Pinpoint the cell where the given text exists, returning its (X, Y) midpoint coordinate. 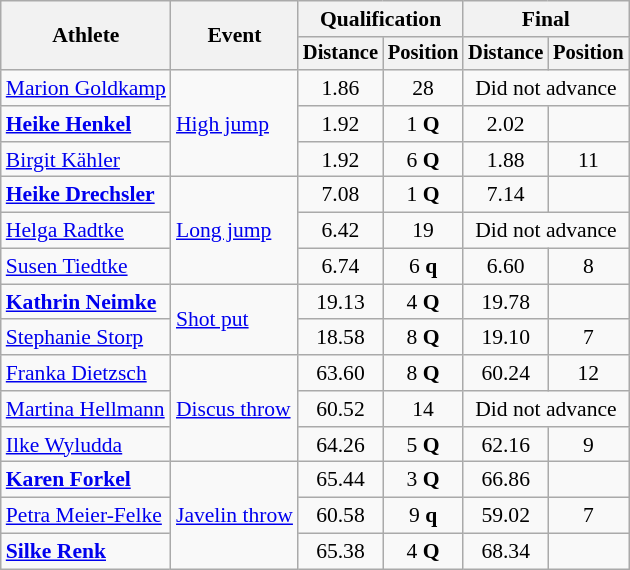
28 (423, 88)
6.74 (340, 267)
6.42 (340, 231)
19.78 (506, 302)
62.16 (506, 445)
Qualification (380, 19)
60.58 (340, 516)
68.34 (506, 552)
19.13 (340, 302)
64.26 (340, 445)
60.52 (340, 409)
60.24 (506, 373)
6.60 (506, 267)
66.86 (506, 480)
Susen Tiedtke (86, 267)
Karen Forkel (86, 480)
5 Q (423, 445)
9 (588, 445)
8 (588, 267)
19 (423, 231)
Helga Radtke (86, 231)
Birgit Kähler (86, 160)
65.44 (340, 480)
63.60 (340, 373)
Heike Henkel (86, 124)
Petra Meier-Felke (86, 516)
Shot put (234, 320)
9 q (423, 516)
6 Q (423, 160)
3 Q (423, 480)
11 (588, 160)
Kathrin Neimke (86, 302)
Heike Drechsler (86, 195)
High jump (234, 124)
7.08 (340, 195)
Stephanie Storp (86, 338)
12 (588, 373)
1.88 (506, 160)
Franka Dietzsch (86, 373)
Javelin throw (234, 516)
18.58 (340, 338)
65.38 (340, 552)
Ilke Wyludda (86, 445)
19.10 (506, 338)
1.86 (340, 88)
2.02 (506, 124)
59.02 (506, 516)
14 (423, 409)
Discus throw (234, 408)
Marion Goldkamp (86, 88)
Athlete (86, 36)
Silke Renk (86, 552)
Event (234, 36)
Final (546, 19)
7.14 (506, 195)
6 q (423, 267)
Long jump (234, 230)
Martina Hellmann (86, 409)
